Determine the [x, y] coordinate at the center of the cell enclosing the given text.  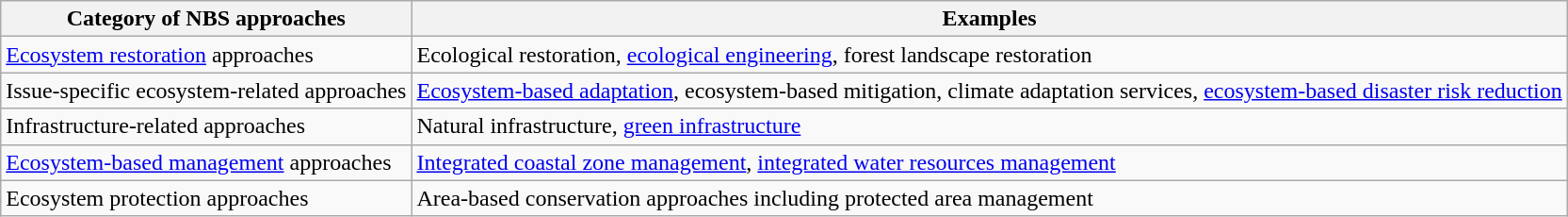
Ecosystem-based management approaches [206, 162]
Category of NBS approaches [206, 19]
Issue-specific ecosystem-related approaches [206, 91]
Infrastructure-related approaches [206, 126]
Integrated coastal zone management, integrated water resources management [989, 162]
Area-based conservation approaches including protected area management [989, 198]
Ecosystem protection approaches [206, 198]
Ecosystem restoration approaches [206, 55]
Ecological restoration, ecological engineering, forest landscape restoration [989, 55]
Natural infrastructure, green infrastructure [989, 126]
Examples [989, 19]
Ecosystem-based adaptation, ecosystem-based mitigation, climate adaptation services, ecosystem-based disaster risk reduction [989, 91]
